Find where the given text appears and provide that cell's center as (x, y) coordinate. 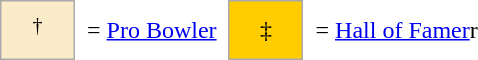
† (38, 30)
= Pro Bowler (152, 30)
‡ (266, 30)
